Find where the given text appears and provide that cell's center as [X, Y] coordinate. 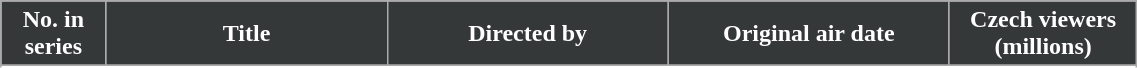
Directed by [528, 34]
Czech viewers(millions) [1043, 34]
Original air date [808, 34]
No. inseries [54, 34]
Title [246, 34]
